Extract the [x, y] coordinate from the center of the cell holding the provided text.  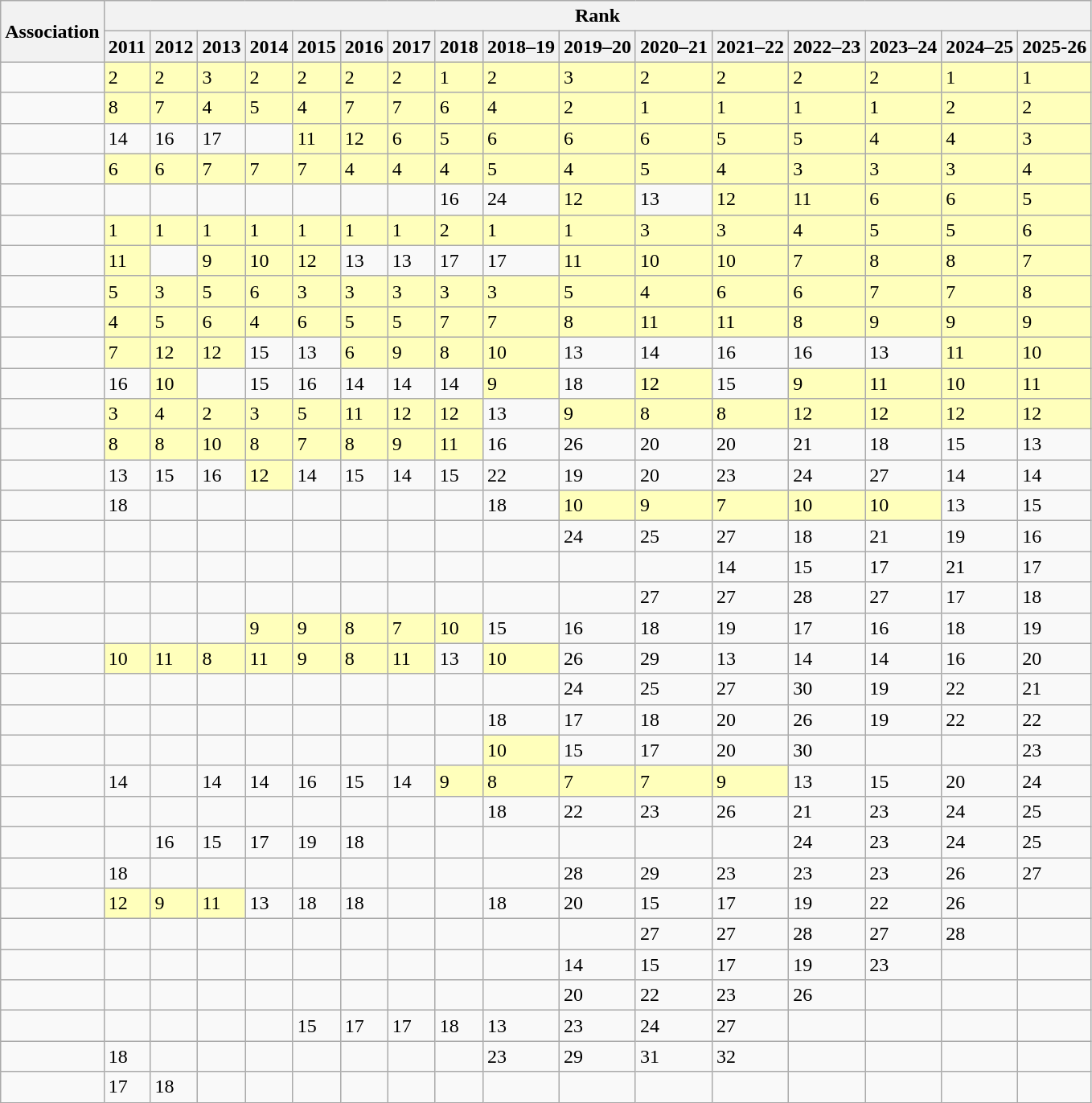
Rank [597, 16]
2018–19 [521, 47]
2023–24 [904, 47]
2022–23 [827, 47]
2019–20 [597, 47]
2011 [127, 47]
2020–21 [674, 47]
Association [52, 31]
2015 [317, 47]
31 [674, 1056]
32 [751, 1056]
2018 [458, 47]
2016 [363, 47]
2024–25 [979, 47]
2025-26 [1055, 47]
2014 [269, 47]
2017 [412, 47]
2021–22 [751, 47]
2012 [174, 47]
2013 [222, 47]
